Search for the cell housing the specified text and yield its (x, y) center coordinate. 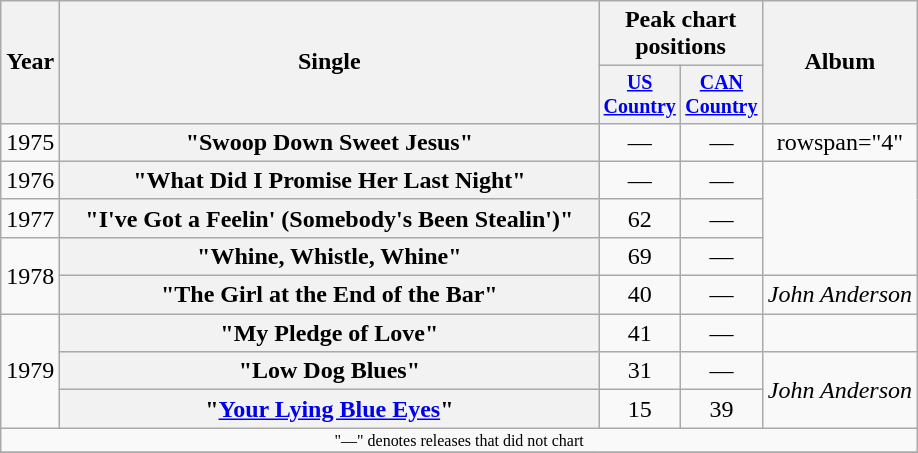
"What Did I Promise Her Last Night" (330, 180)
1975 (30, 142)
"—" denotes releases that did not chart (460, 440)
41 (640, 333)
Year (30, 62)
31 (640, 371)
Album (840, 62)
62 (640, 218)
"The Girl at the End of the Bar" (330, 295)
US Country (640, 94)
"Low Dog Blues" (330, 371)
39 (722, 409)
"I've Got a Feelin' (Somebody's Been Stealin')" (330, 218)
1978 (30, 275)
rowspan="4" (840, 142)
1979 (30, 371)
15 (640, 409)
"Your Lying Blue Eyes" (330, 409)
1976 (30, 180)
Single (330, 62)
"Whine, Whistle, Whine" (330, 256)
"My Pledge of Love" (330, 333)
"Swoop Down Sweet Jesus" (330, 142)
40 (640, 295)
CAN Country (722, 94)
1977 (30, 218)
Peak chartpositions (680, 34)
69 (640, 256)
